Pinpoint the cell where the given text exists, returning its [X, Y] midpoint coordinate. 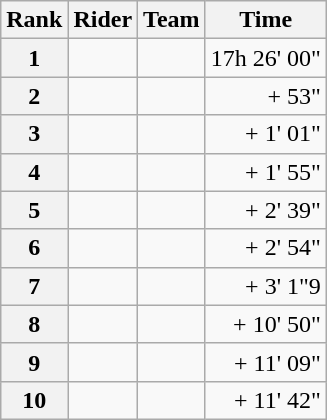
+ 11' 09" [266, 362]
5 [34, 210]
2 [34, 96]
4 [34, 172]
+ 3' 1"9 [266, 286]
7 [34, 286]
+ 1' 55" [266, 172]
Rank [34, 20]
Rider [103, 20]
+ 2' 54" [266, 248]
+ 2' 39" [266, 210]
+ 53" [266, 96]
+ 10' 50" [266, 324]
17h 26' 00" [266, 58]
1 [34, 58]
Team [172, 20]
+ 1' 01" [266, 134]
9 [34, 362]
+ 11' 42" [266, 400]
8 [34, 324]
6 [34, 248]
3 [34, 134]
Time [266, 20]
10 [34, 400]
